Extract the [x, y] coordinate from the center of the cell holding the provided text.  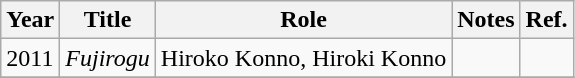
Ref. [546, 20]
Role [303, 20]
Hiroko Konno, Hiroki Konno [303, 58]
Year [30, 20]
Title [108, 20]
Notes [486, 20]
Fujirogu [108, 58]
2011 [30, 58]
